Return (X, Y) of the center of cell containing provided text 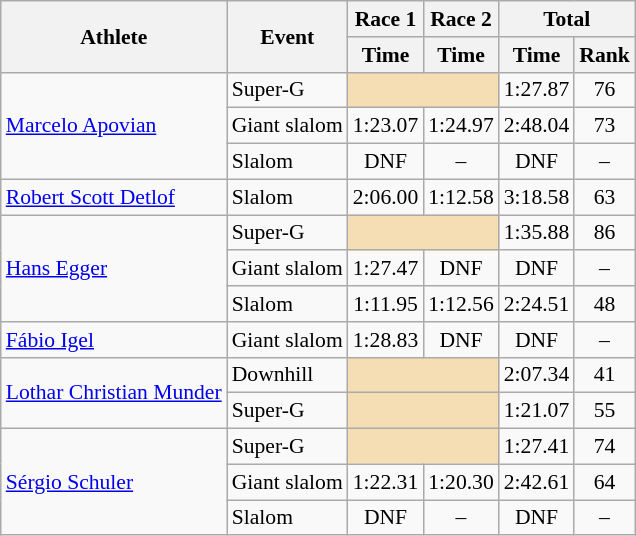
1:27.87 (536, 90)
2:06.00 (386, 197)
Robert Scott Detlof (114, 197)
Marcelo Apovian (114, 126)
2:24.51 (536, 304)
2:48.04 (536, 126)
Total (567, 19)
1:11.95 (386, 304)
1:23.07 (386, 126)
48 (604, 304)
73 (604, 126)
3:18.58 (536, 197)
Race 2 (460, 19)
2:07.34 (536, 375)
Hans Egger (114, 268)
Event (288, 36)
1:12.58 (460, 197)
1:27.47 (386, 269)
76 (604, 90)
55 (604, 411)
86 (604, 233)
Rank (604, 55)
64 (604, 482)
63 (604, 197)
Downhill (288, 375)
Sérgio Schuler (114, 482)
1:35.88 (536, 233)
74 (604, 447)
1:20.30 (460, 482)
Athlete (114, 36)
1:24.97 (460, 126)
1:21.07 (536, 411)
1:22.31 (386, 482)
1:12.56 (460, 304)
1:28.83 (386, 340)
Lothar Christian Munder (114, 392)
41 (604, 375)
Race 1 (386, 19)
Fábio Igel (114, 340)
2:42.61 (536, 482)
1:27.41 (536, 447)
